Locate the cell with the specified text and output its [x, y] center coordinate. 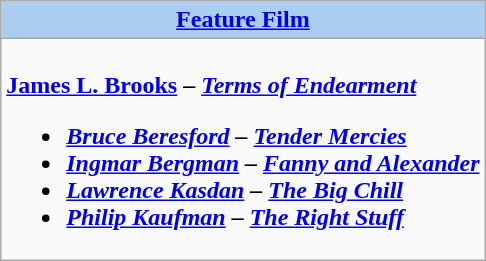
Feature Film [243, 20]
